Pinpoint the cell where the given text exists, returning its [X, Y] midpoint coordinate. 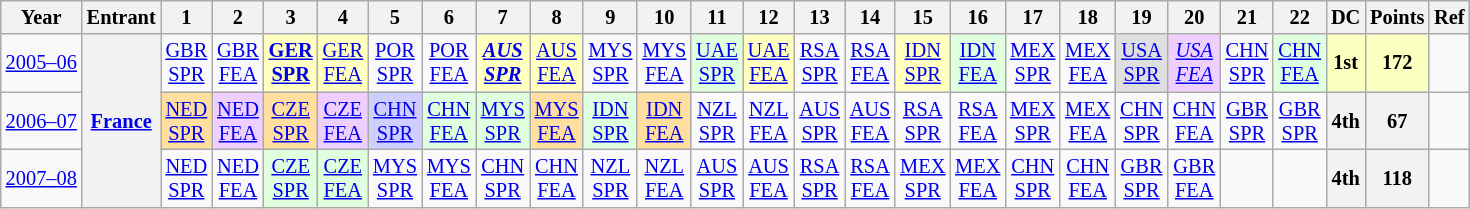
12 [769, 17]
7 [503, 17]
PORFEA [449, 63]
20 [1194, 17]
6 [449, 17]
4 [343, 17]
Points [1397, 17]
GERSPR [291, 63]
2 [238, 17]
Entrant [122, 17]
15 [922, 17]
PORSPR [395, 63]
2006–07 [42, 121]
17 [1032, 17]
19 [1142, 17]
2005–06 [42, 63]
18 [1088, 17]
16 [978, 17]
USAFEA [1194, 63]
11 [717, 17]
8 [557, 17]
Ref [1449, 17]
21 [1248, 17]
Year [42, 17]
USASPR [1142, 63]
67 [1397, 121]
1st [1346, 63]
14 [870, 17]
UAEFEA [769, 63]
UAESPR [717, 63]
France [122, 120]
10 [664, 17]
GERFEA [343, 63]
DC [1346, 17]
5 [395, 17]
3 [291, 17]
13 [819, 17]
118 [1397, 178]
2007–08 [42, 178]
172 [1397, 63]
1 [187, 17]
22 [1300, 17]
9 [610, 17]
